Identify which cell holds the provided text, then report its (x, y) central coordinate. 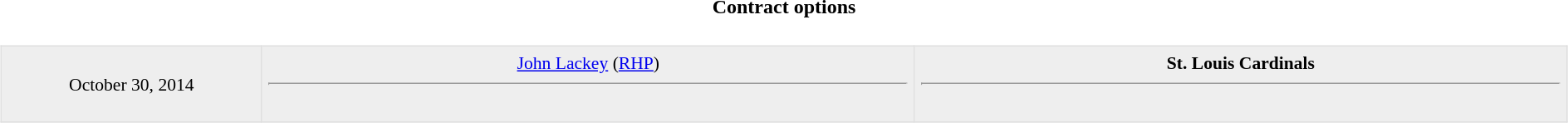
John Lackey (RHP) (588, 84)
St. Louis Cardinals (1241, 84)
October 30, 2014 (131, 84)
